Return [x, y] of the center of cell containing provided text 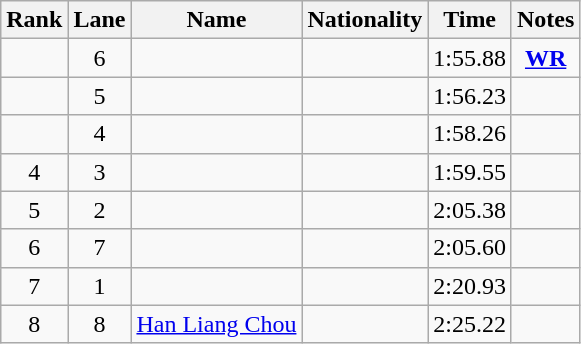
Time [470, 20]
Han Liang Chou [216, 324]
1:59.55 [470, 172]
Lane [100, 20]
3 [100, 172]
WR [545, 58]
Rank [34, 20]
2:05.38 [470, 210]
1 [100, 286]
2 [100, 210]
Name [216, 20]
Nationality [365, 20]
Notes [545, 20]
1:58.26 [470, 134]
1:55.88 [470, 58]
2:05.60 [470, 248]
2:25.22 [470, 324]
1:56.23 [470, 96]
2:20.93 [470, 286]
